For the text-containing cell, return its midpoint in [x, y] coordinate format. 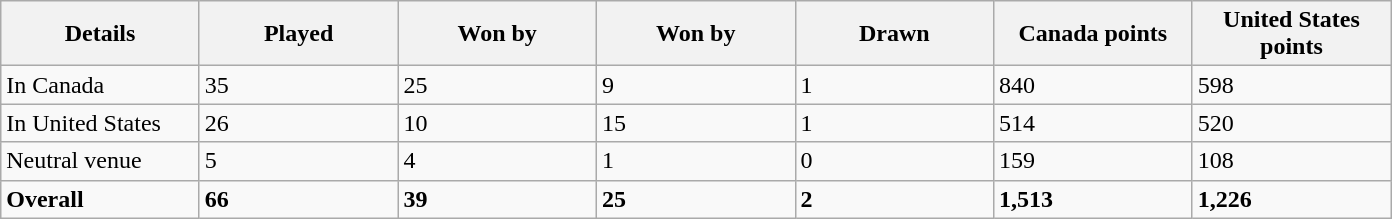
In Canada [100, 85]
9 [696, 85]
5 [298, 161]
10 [498, 123]
Played [298, 34]
4 [498, 161]
2 [894, 199]
1,513 [1094, 199]
Details [100, 34]
159 [1094, 161]
Neutral venue [100, 161]
840 [1094, 85]
United States points [1292, 34]
520 [1292, 123]
15 [696, 123]
1,226 [1292, 199]
39 [498, 199]
514 [1094, 123]
Canada points [1094, 34]
66 [298, 199]
108 [1292, 161]
0 [894, 161]
Overall [100, 199]
35 [298, 85]
In United States [100, 123]
598 [1292, 85]
26 [298, 123]
Drawn [894, 34]
